Search for the cell housing the specified text and yield its [X, Y] center coordinate. 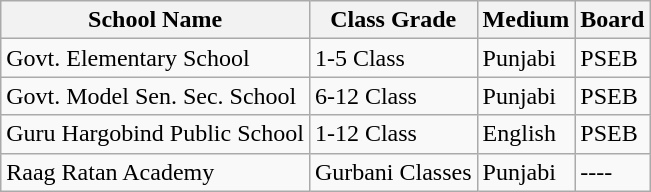
School Name [156, 20]
6-12 Class [393, 96]
Class Grade [393, 20]
Govt. Model Sen. Sec. School [156, 96]
---- [612, 172]
Guru Hargobind Public School [156, 134]
Govt. Elementary School [156, 58]
Medium [526, 20]
English [526, 134]
Gurbani Classes [393, 172]
1-5 Class [393, 58]
1-12 Class [393, 134]
Raag Ratan Academy [156, 172]
Board [612, 20]
